Search for the cell housing the specified text and yield its (x, y) center coordinate. 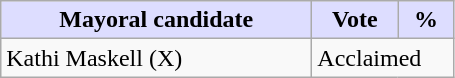
Kathi Maskell (X) (156, 58)
% (426, 20)
Acclaimed (383, 58)
Vote (355, 20)
Mayoral candidate (156, 20)
